Locate the cell with the specified text and output its (X, Y) center coordinate. 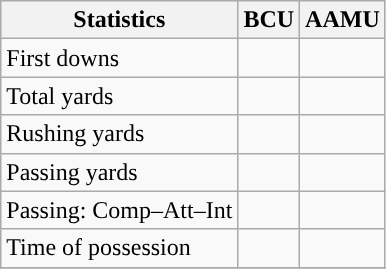
BCU (269, 20)
Time of possession (120, 248)
AAMU (343, 20)
Passing yards (120, 172)
Rushing yards (120, 134)
Statistics (120, 20)
First downs (120, 58)
Passing: Comp–Att–Int (120, 210)
Total yards (120, 96)
